Return (x, y) of the center of cell containing provided text 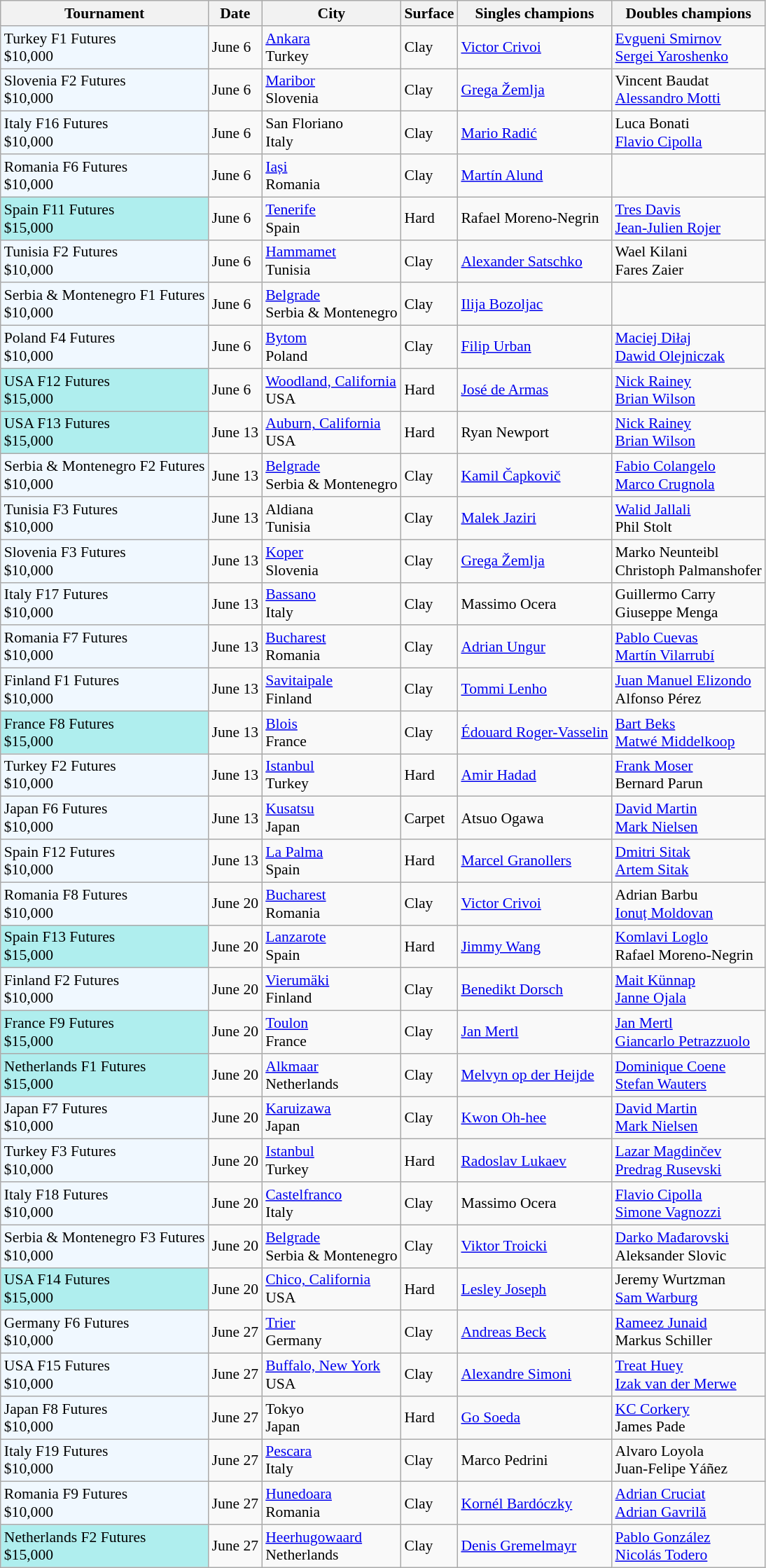
Tunisia F2 Futures$10,000 (105, 261)
USA F14 Futures$15,000 (105, 1289)
Alexander Satschko (534, 261)
Adrian Cruciat Adrian Gavrilă (688, 1504)
USA F12 Futures$15,000 (105, 390)
Mario Radić (534, 133)
TenerifeSpain (331, 219)
Spain F12 Futures$10,000 (105, 860)
Kamil Čapkovič (534, 475)
Buffalo, New YorkUSA (331, 1375)
Pablo Cuevas Martín Vilarrubí (688, 647)
Édouard Roger-Vasselin (534, 733)
Marcel Granollers (534, 860)
Woodland, CaliforniaUSA (331, 390)
Italy F18 Futures$10,000 (105, 1204)
Ryan Newport (534, 433)
France F9 Futures$15,000 (105, 1033)
KoperSlovenia (331, 561)
ToulonFrance (331, 1033)
Slovenia F3 Futures$10,000 (105, 561)
Malek Jaziri (534, 518)
Dominique Coene Stefan Wauters (688, 1075)
Marco Pedrini (534, 1460)
Finland F1 Futures$10,000 (105, 689)
Alexandre Simoni (534, 1375)
Jan Mertl (534, 1033)
Viktor Troicki (534, 1246)
KC Corkery James Pade (688, 1418)
Lesley Joseph (534, 1289)
Luca Bonati Flavio Cipolla (688, 133)
LanzaroteSpain (331, 946)
Serbia & Montenegro F1 Futures$10,000 (105, 304)
VierumäkiFinland (331, 989)
José de Armas (534, 390)
Darko Mađarovski Aleksander Slovic (688, 1246)
MariborSlovenia (331, 90)
Turkey F2 Futures$10,000 (105, 775)
Treat Huey Izak van der Merwe (688, 1375)
Pablo González Nicolás Todero (688, 1546)
AlkmaarNetherlands (331, 1075)
HeerhugowaardNetherlands (331, 1546)
Carpet (430, 818)
Go Soeda (534, 1418)
Spain F13 Futures$15,000 (105, 946)
Lazar Magdinčev Predrag Rusevski (688, 1160)
Adrian Ungur (534, 647)
Tres Davis Jean-Julien Rojer (688, 219)
Finland F2 Futures$10,000 (105, 989)
Spain F11 Futures$15,000 (105, 219)
Kornél Bardóczky (534, 1504)
HammametTunisia (331, 261)
Surface (430, 13)
Komlavi Loglo Rafael Moreno-Negrin (688, 946)
Ilija Bozoljac (534, 304)
City (331, 13)
Guillermo Carry Giuseppe Menga (688, 604)
Tunisia F3 Futures$10,000 (105, 518)
Radoslav Lukaev (534, 1160)
Romania F8 Futures$10,000 (105, 904)
Flavio Cipolla Simone Vagnozzi (688, 1204)
Serbia & Montenegro F2 Futures$10,000 (105, 475)
AnkaraTurkey (331, 48)
Turkey F1 Futures$10,000 (105, 48)
Tommi Lenho (534, 689)
Frank Moser Bernard Parun (688, 775)
Turkey F3 Futures$10,000 (105, 1160)
Romania F9 Futures$10,000 (105, 1504)
Bart Beks Matwé Middelkoop (688, 733)
Amir Hadad (534, 775)
IașiRomania (331, 175)
Martín Alund (534, 175)
Germany F6 Futures$10,000 (105, 1333)
Romania F6 Futures$10,000 (105, 175)
Kwon Oh-hee (534, 1118)
Date (235, 13)
San FlorianoItaly (331, 133)
PescaraItaly (331, 1460)
Poland F4 Futures$10,000 (105, 348)
Marko Neunteibl Christoph Palmanshofer (688, 561)
USA F13 Futures$15,000 (105, 433)
Rafael Moreno-Negrin (534, 219)
Singles champions (534, 13)
Vincent Baudat Alessandro Motti (688, 90)
HunedoaraRomania (331, 1504)
France F8 Futures$15,000 (105, 733)
BytomPoland (331, 348)
KaruizawaJapan (331, 1118)
Italy F19 Futures$10,000 (105, 1460)
BloisFrance (331, 733)
Auburn, CaliforniaUSA (331, 433)
Romania F7 Futures$10,000 (105, 647)
Doubles champions (688, 13)
AldianaTunisia (331, 518)
Japan F7 Futures$10,000 (105, 1118)
Jimmy Wang (534, 946)
Benedikt Dorsch (534, 989)
TrierGermany (331, 1333)
SavitaipaleFinland (331, 689)
Juan Manuel Elizondo Alfonso Pérez (688, 689)
Alvaro Loyola Juan-Felipe Yáñez (688, 1460)
Italy F17 Futures$10,000 (105, 604)
BassanoItaly (331, 604)
Jan Mertl Giancarlo Petrazzuolo (688, 1033)
Japan F6 Futures$10,000 (105, 818)
Rameez Junaid Markus Schiller (688, 1333)
Tournament (105, 13)
KusatsuJapan (331, 818)
Atsuo Ogawa (534, 818)
Andreas Beck (534, 1333)
USA F15 Futures$10,000 (105, 1375)
Adrian Barbu Ionuț Moldovan (688, 904)
La PalmaSpain (331, 860)
Walid Jallali Phil Stolt (688, 518)
CastelfrancoItaly (331, 1204)
Netherlands F1 Futures$15,000 (105, 1075)
TokyoJapan (331, 1418)
Serbia & Montenegro F3 Futures$10,000 (105, 1246)
Jeremy Wurtzman Sam Warburg (688, 1289)
Wael Kilani Fares Zaier (688, 261)
Melvyn op der Heijde (534, 1075)
Fabio Colangelo Marco Crugnola (688, 475)
Evgueni Smirnov Sergei Yaroshenko (688, 48)
Italy F16 Futures$10,000 (105, 133)
Netherlands F2 Futures$15,000 (105, 1546)
Slovenia F2 Futures$10,000 (105, 90)
Maciej Diłaj Dawid Olejniczak (688, 348)
Denis Gremelmayr (534, 1546)
Dmitri Sitak Artem Sitak (688, 860)
Japan F8 Futures$10,000 (105, 1418)
Chico, CaliforniaUSA (331, 1289)
Mait Künnap Janne Ojala (688, 989)
Filip Urban (534, 348)
